Pinpoint the cell where the given text exists, returning its [X, Y] midpoint coordinate. 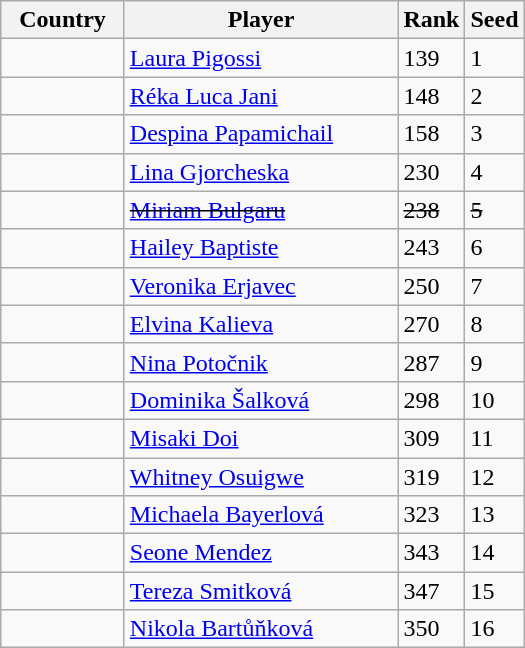
Michaela Bayerlová [261, 515]
6 [494, 248]
5 [494, 210]
148 [432, 96]
2 [494, 96]
Dominika Šalková [261, 400]
Despina Papamichail [261, 134]
Country [63, 20]
16 [494, 629]
Misaki Doi [261, 438]
8 [494, 324]
4 [494, 172]
Veronika Erjavec [261, 286]
230 [432, 172]
9 [494, 362]
15 [494, 591]
1 [494, 58]
243 [432, 248]
Seed [494, 20]
12 [494, 477]
10 [494, 400]
250 [432, 286]
Nina Potočnik [261, 362]
Rank [432, 20]
Tereza Smitková [261, 591]
Player [261, 20]
14 [494, 553]
11 [494, 438]
Hailey Baptiste [261, 248]
323 [432, 515]
Nikola Bartůňková [261, 629]
7 [494, 286]
270 [432, 324]
238 [432, 210]
3 [494, 134]
Miriam Bulgaru [261, 210]
Lina Gjorcheska [261, 172]
Elvina Kalieva [261, 324]
Seone Mendez [261, 553]
139 [432, 58]
343 [432, 553]
Whitney Osuigwe [261, 477]
347 [432, 591]
350 [432, 629]
158 [432, 134]
319 [432, 477]
287 [432, 362]
298 [432, 400]
309 [432, 438]
Laura Pigossi [261, 58]
13 [494, 515]
Réka Luca Jani [261, 96]
